Provide the [X, Y] coordinate of the cell's center where the given text is located.  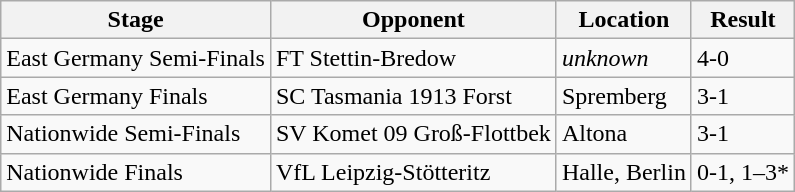
SV Komet 09 Groß-Flottbek [413, 134]
Halle, Berlin [624, 172]
SC Tasmania 1913 Forst [413, 96]
East Germany Finals [136, 96]
Location [624, 20]
Nationwide Semi-Finals [136, 134]
0-1, 1–3* [742, 172]
East Germany Semi-Finals [136, 58]
Opponent [413, 20]
FT Stettin-Bredow [413, 58]
Altona [624, 134]
unknown [624, 58]
4-0 [742, 58]
Spremberg [624, 96]
VfL Leipzig-Stötteritz [413, 172]
Nationwide Finals [136, 172]
Result [742, 20]
Stage [136, 20]
